Locate the cell with the specified text and output its (x, y) center coordinate. 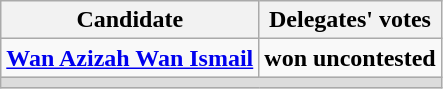
Wan Azizah Wan Ismail (130, 58)
Candidate (130, 20)
Delegates' votes (350, 20)
won uncontested (350, 58)
